Extract the (x, y) coordinate from the center of the cell holding the provided text.  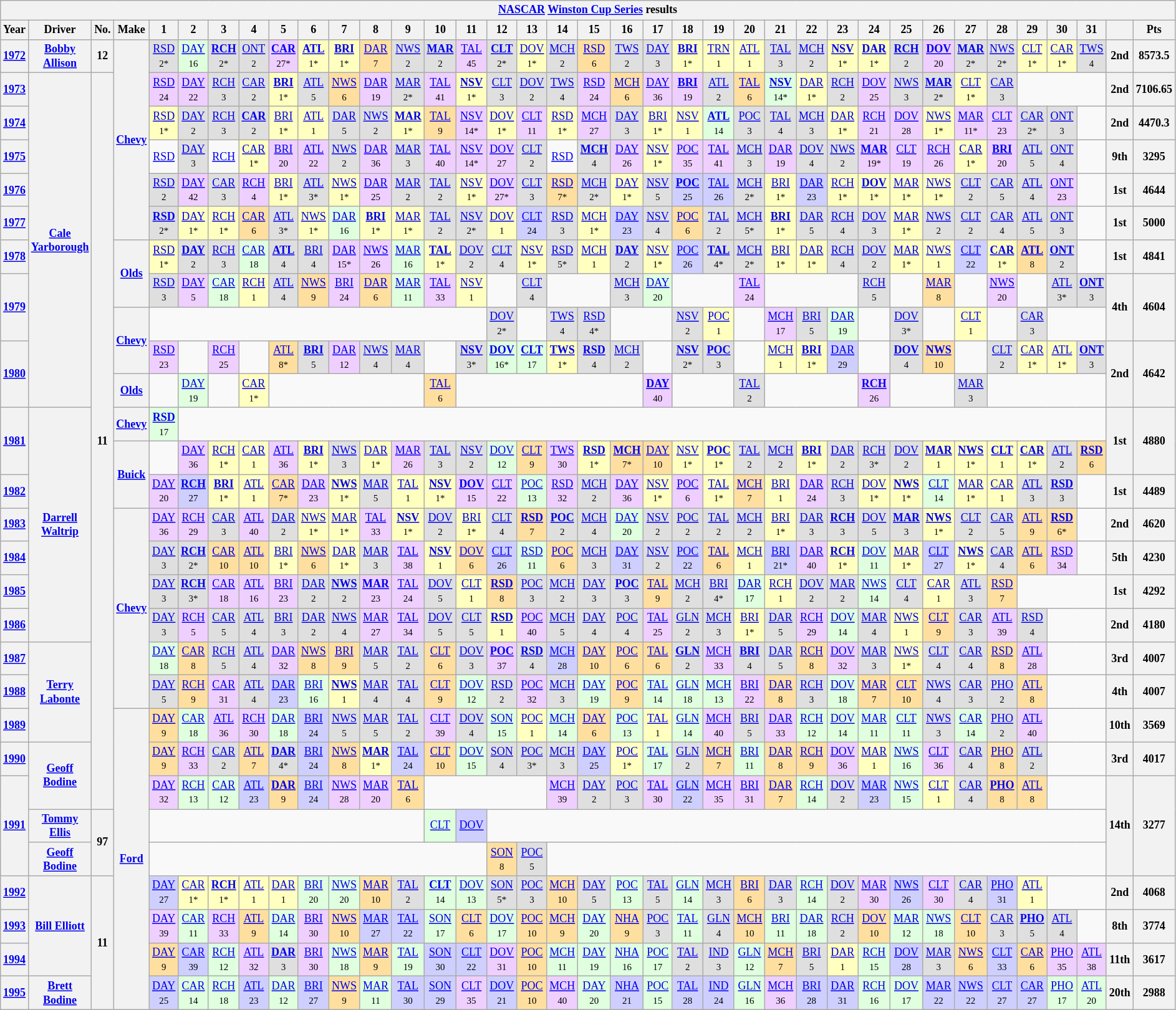
Terry Labonte (60, 692)
TWS30 (562, 458)
6 (313, 30)
CLT2* (501, 56)
BRI27 (313, 993)
8 (376, 30)
POC9 (627, 692)
1981 (15, 440)
PHO5 (1032, 926)
DOV25 (874, 90)
CLT30 (938, 893)
RSD4* (595, 324)
20 (749, 30)
NASCAR Winston Cup Series results (588, 10)
DOV6 (471, 558)
GLN4 (719, 926)
NWS5 (344, 726)
BRI21* (781, 558)
1974 (15, 123)
MAR20 (376, 792)
Cale Yarborough (60, 241)
Brett Bodine (60, 993)
DAY39 (164, 926)
SON15 (501, 726)
MAR8 (938, 291)
DAY23 (627, 223)
17 (658, 30)
1990 (15, 759)
18 (688, 30)
MCH14 (562, 726)
NHA21 (627, 993)
POC3* (532, 759)
POC37 (501, 658)
20th (1120, 993)
1988 (15, 692)
8th (1120, 926)
TAL14 (658, 692)
NWS2* (1003, 56)
DOV27* (501, 190)
DOV2* (501, 324)
POC22 (688, 558)
ATL28 (1032, 658)
1976 (15, 190)
TAL28 (688, 993)
RSD11 (532, 558)
1982 (15, 491)
4841 (1154, 257)
1979 (15, 307)
3774 (1154, 926)
RSD5* (562, 257)
ATL22 (313, 156)
Bobby Allison (60, 56)
IND3 (719, 959)
RCH16 (874, 993)
Ford (132, 859)
3 (223, 30)
RSD32 (562, 491)
1972 (15, 56)
CAR7* (284, 491)
CAR8 (193, 658)
BRI28 (812, 993)
26 (938, 30)
Pts (1154, 30)
97 (102, 843)
POC15 (658, 993)
NWS15 (907, 792)
DAR29 (842, 357)
CLT (440, 826)
BRI22 (749, 692)
ATL16 (254, 592)
4489 (1154, 491)
4292 (1154, 592)
22 (812, 30)
ATL32 (254, 959)
RCH27 (193, 491)
BRI6 (749, 893)
RCH13 (193, 792)
4017 (1154, 759)
DAY16 (193, 56)
DOV10 (874, 926)
MAR11* (971, 123)
DAY22 (193, 90)
TAL17 (658, 759)
3569 (1154, 726)
CLT23 (1003, 123)
1986 (15, 625)
DAR14 (284, 926)
13 (532, 30)
POC17 (658, 959)
MAR9 (376, 959)
9th (1120, 156)
1978 (15, 257)
POC25 (688, 190)
DOV13 (471, 893)
MAR19* (874, 156)
CLT19 (907, 156)
DAY6 (595, 726)
ONT23 (1062, 190)
NSV5 (658, 190)
BRI1 (781, 491)
BRI9 (344, 658)
ATL6 (1032, 558)
MAR12 (907, 926)
TWS2 (627, 56)
MAR30 (874, 893)
MCH9 (562, 926)
DAY27 (164, 893)
8573.5 (1154, 56)
2 (193, 30)
1984 (15, 558)
DAR24 (812, 491)
Tommy Ellis (60, 826)
DOV27 (501, 156)
NWS16 (907, 759)
MCH5 (562, 625)
RSD17 (164, 424)
1983 (15, 524)
Driver (60, 30)
SON8 (501, 859)
CLT5 (471, 625)
CLT35 (471, 993)
4644 (1154, 190)
5 (284, 30)
DOV20 (938, 56)
BRI16 (313, 692)
DAY32 (164, 792)
TAL11 (688, 926)
14th (1120, 825)
RSD34 (1062, 558)
CLT24 (532, 223)
CAR11 (193, 926)
DAR17 (749, 592)
DAR25 (376, 190)
NSV4 (658, 223)
PHO17 (1062, 993)
9 (408, 30)
TRN1 (719, 56)
1980 (15, 374)
TAL19 (408, 959)
25 (907, 30)
BRI4* (719, 592)
1 (164, 30)
SON30 (440, 959)
NHA9 (627, 926)
ATL7 (254, 759)
23 (842, 30)
CLT39 (440, 726)
GLN12 (749, 959)
TWS1* (562, 357)
CAR27 (1032, 993)
7106.65 (1154, 90)
PHO31 (1003, 893)
DOV11 (874, 558)
ATL8* (284, 357)
RCH18 (223, 993)
MAR22 (938, 993)
29 (1032, 30)
CAR31 (223, 692)
5000 (1154, 223)
DAR6 (376, 291)
11th (1120, 959)
4470.3 (1154, 123)
28 (1003, 30)
DAY42 (193, 190)
TAL38 (408, 558)
4068 (1154, 893)
16 (627, 30)
SON17 (440, 926)
4 (254, 30)
1977 (15, 223)
Buick (132, 474)
MCH1* (595, 223)
19 (719, 30)
4880 (1154, 440)
RSD7* (562, 190)
MAR16 (408, 257)
POC4 (627, 625)
4180 (1154, 625)
NWS22 (971, 993)
DAR40 (812, 558)
7 (344, 30)
27 (971, 30)
DAY31 (627, 558)
21 (781, 30)
POC40 (532, 625)
ATL10 (254, 558)
POC32 (532, 692)
MCH5* (749, 223)
31 (1092, 30)
CAR12 (223, 792)
Darrell Waltrip (60, 524)
MAR26 (408, 458)
TAL40 (440, 156)
MCH28 (562, 658)
ATL14 (719, 123)
POC26 (688, 257)
DAR33 (781, 726)
SON4 (501, 759)
PHO35 (1062, 959)
MAR10 (376, 893)
1993 (15, 926)
DAR9 (284, 792)
DAY40 (658, 391)
ONT4 (1062, 156)
POC35 (688, 156)
CLT33 (1003, 959)
IND24 (719, 993)
3295 (1154, 156)
BRI3 (284, 625)
CLT36 (938, 759)
Make (132, 30)
TAL22 (408, 926)
NWS14 (874, 592)
1985 (15, 592)
MCH39 (562, 792)
TAL4* (719, 257)
RCH (223, 156)
4604 (1154, 307)
1973 (15, 90)
CLT17 (532, 357)
ATL20 (1092, 993)
DAR16 (344, 223)
CAR2* (1032, 123)
RSD1 (501, 625)
SON5* (501, 893)
NWS28 (344, 792)
15 (595, 30)
No. (102, 30)
RCH21 (874, 123)
DOV36 (842, 759)
CAR27* (284, 56)
NSV3* (471, 357)
TAL45 (471, 56)
BRI31 (749, 792)
RCH30 (254, 726)
RSD23 (164, 357)
1991 (15, 825)
DOV18 (842, 692)
MAR7 (874, 692)
DOV31 (501, 959)
RSD6* (1062, 524)
DAY4 (595, 625)
SON29 (440, 993)
CLT26 (501, 558)
1995 (15, 993)
MCH35 (719, 792)
4230 (1154, 558)
TAL34 (408, 625)
TAL25 (658, 625)
BRI19 (688, 90)
Year (15, 30)
ATL38 (1092, 959)
4620 (1154, 524)
DAR4* (284, 759)
3617 (1154, 959)
Bill Elliott (60, 926)
DOV3* (907, 324)
1994 (15, 959)
30 (1062, 30)
GLN18 (688, 692)
MCH36 (781, 993)
DOV (471, 826)
MCH17 (781, 324)
14 (562, 30)
10 (440, 30)
POC5 (532, 859)
TAL26 (719, 190)
1987 (15, 658)
GLN22 (688, 792)
DAR31 (842, 993)
3277 (1154, 825)
2988 (1154, 993)
DAR36 (376, 156)
MCH7* (627, 458)
MCH6 (627, 90)
1992 (15, 893)
5th (1120, 558)
DAR32 (284, 658)
RCH25 (223, 357)
MCH11 (562, 959)
BRI23 (284, 592)
MCH13 (719, 692)
ATL39 (1003, 625)
RCH8 (812, 658)
GLN16 (749, 993)
DAY26 (627, 156)
DAY18 (164, 658)
DOV1 (501, 223)
1975 (15, 156)
4642 (1154, 374)
RCH15 (874, 959)
DOV16* (501, 357)
10th (1120, 726)
MCH33 (719, 658)
MCH27 (595, 123)
1989 (15, 726)
NHA16 (627, 959)
TAL5 (658, 893)
DAR15* (344, 257)
CAR39 (193, 959)
DOV21 (501, 993)
DOV32 (842, 658)
24 (874, 30)
CAR10 (223, 558)
